Detect which cell encompasses the target text, then output its (x, y) center coordinate. 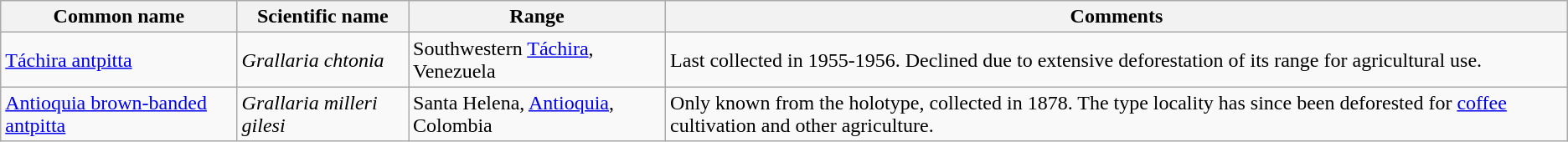
Scientific name (322, 17)
Only known from the holotype, collected in 1878. The type locality has since been deforested for coffee cultivation and other agriculture. (1117, 114)
Last collected in 1955-1956. Declined due to extensive deforestation of its range for agricultural use. (1117, 60)
Táchira antpitta (119, 60)
Grallaria milleri gilesi (322, 114)
Comments (1117, 17)
Santa Helena, Antioquia, Colombia (538, 114)
Range (538, 17)
Southwestern Táchira, Venezuela (538, 60)
Grallaria chtonia (322, 60)
Common name (119, 17)
Antioquia brown-banded antpitta (119, 114)
